Capture the cell that displays the provided text and extract its [X, Y] central coordinate. 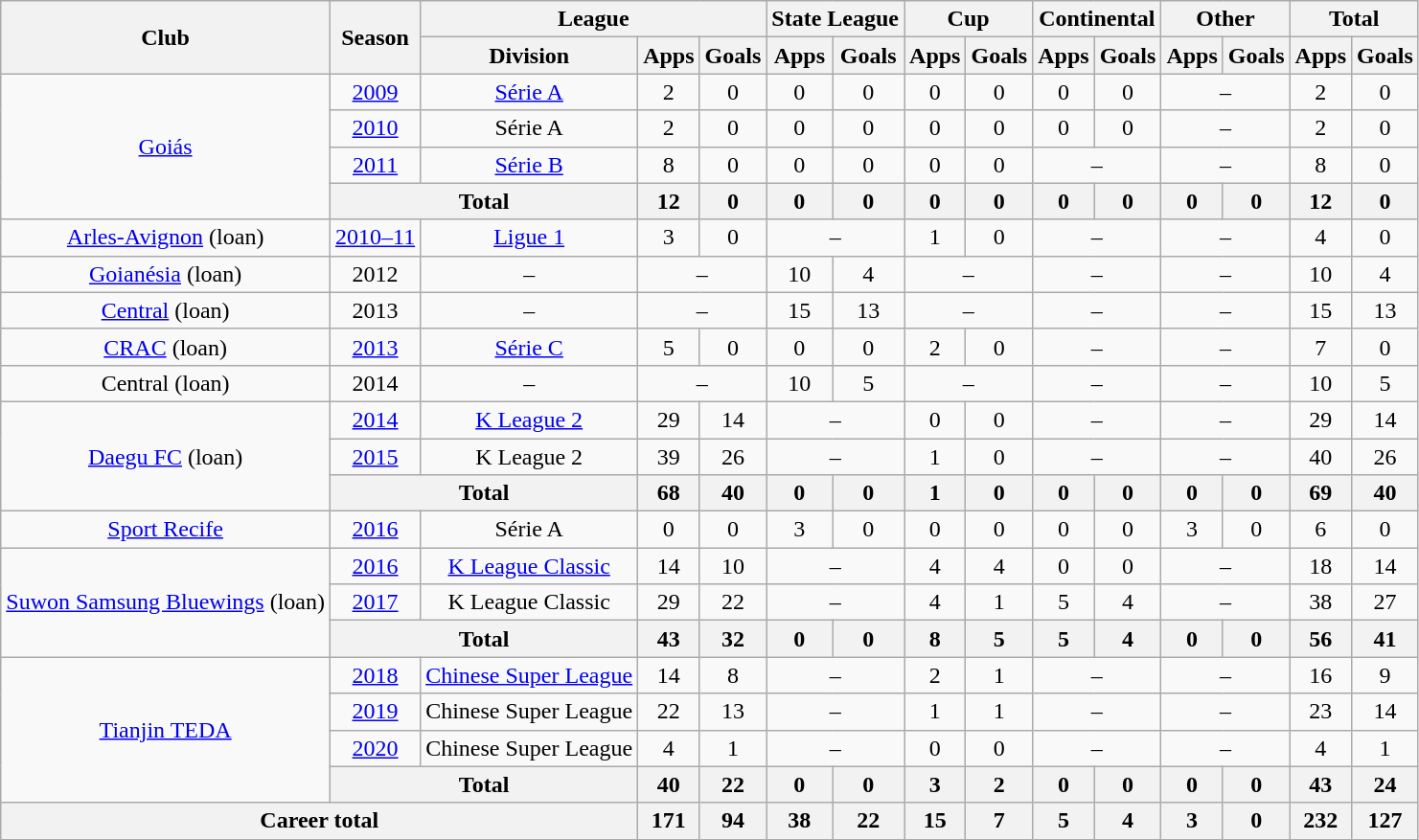
2010–11 [375, 238]
41 [1385, 639]
2019 [375, 712]
Goiás [166, 147]
Other [1225, 19]
18 [1320, 566]
232 [1320, 821]
2009 [375, 92]
Season [375, 37]
2010 [375, 128]
2012 [375, 274]
2017 [375, 602]
27 [1385, 602]
2015 [375, 457]
Série C [529, 347]
127 [1385, 821]
68 [669, 493]
Continental [1097, 19]
24 [1385, 784]
6 [1320, 530]
2011 [375, 165]
Daegu FC (loan) [166, 456]
16 [1320, 675]
Série B [529, 165]
Club [166, 37]
171 [669, 821]
56 [1320, 639]
Ligue 1 [529, 238]
Suwon Samsung Bluewings (loan) [166, 602]
Career total [320, 821]
94 [733, 821]
Division [529, 56]
2020 [375, 748]
32 [733, 639]
CRAC (loan) [166, 347]
69 [1320, 493]
Tianjin TEDA [166, 730]
9 [1385, 675]
Cup [969, 19]
League [594, 19]
Goianésia (loan) [166, 274]
Sport Recife [166, 530]
23 [1320, 712]
Arles-Avignon (loan) [166, 238]
2018 [375, 675]
39 [669, 457]
State League [835, 19]
